Return the [x, y] coordinate for the center point of the cell that contains the specified text.  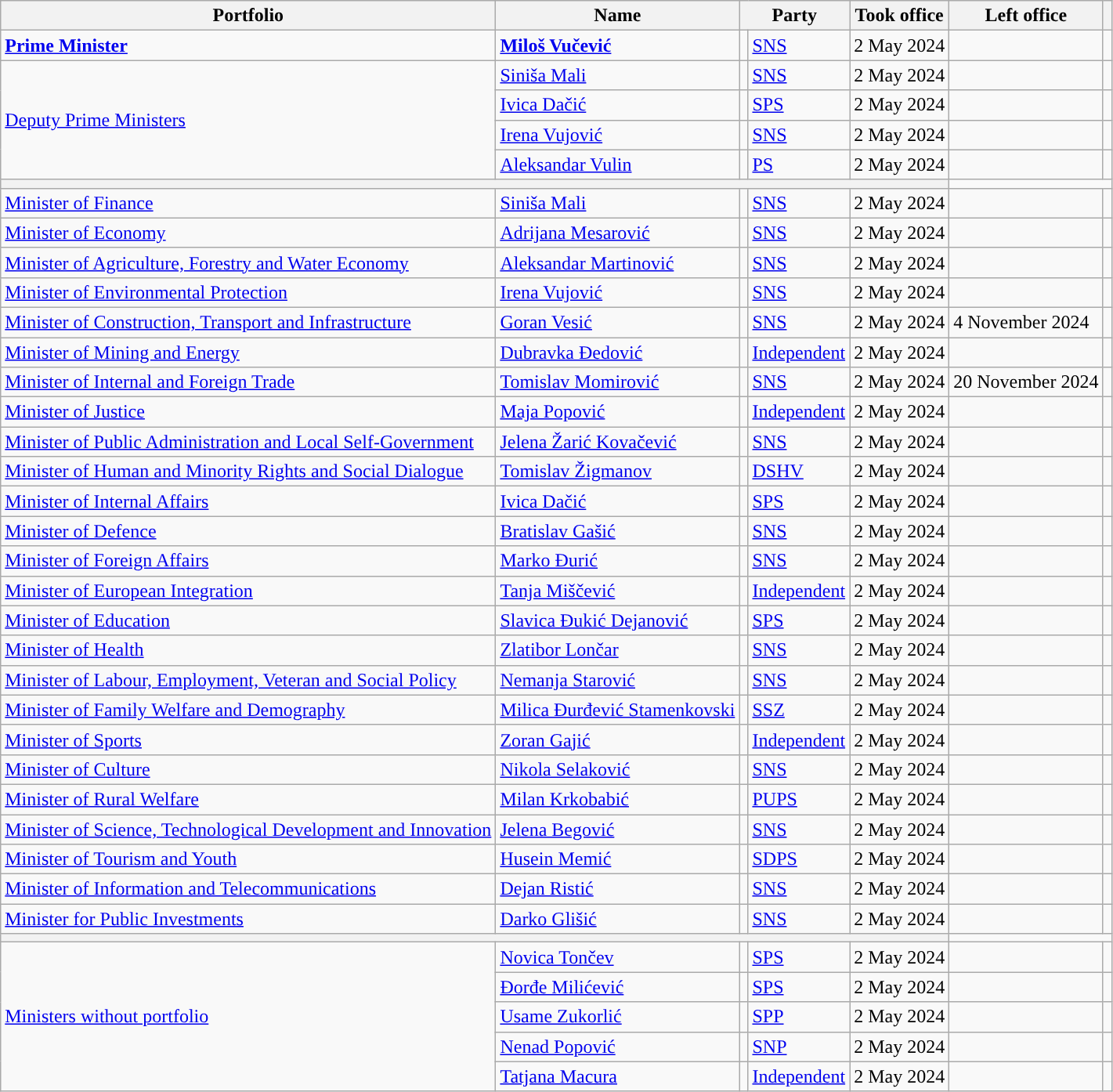
Deputy Prime Ministers [248, 120]
Slavica Đukić Dejanović [617, 620]
Minister of Economy [248, 233]
Minister of Environmental Protection [248, 292]
Minister of Internal and Foreign Trade [248, 382]
Goran Vesić [617, 322]
PUPS [799, 799]
Minister of Rural Welfare [248, 799]
Tomislav Žigmanov [617, 472]
SDPS [799, 859]
Jelena Begović [617, 830]
Minister of Public Administration and Local Self-Government [248, 442]
Adrijana Mesarović [617, 233]
Marko Đurić [617, 561]
Minister of Finance [248, 203]
Minister for Public Investments [248, 919]
Zlatibor Lončar [617, 650]
Minister of Culture [248, 769]
Milan Krkobabić [617, 799]
Husein Memić [617, 859]
Minister of Labour, Employment, Veteran and Social Policy [248, 680]
Prime Minister [248, 45]
Minister of Defence [248, 531]
DSHV [799, 472]
Tomislav Momirović [617, 382]
Minister of Family Welfare and Demography [248, 710]
Jelena Žarić Kovačević [617, 442]
Minister of Information and Telecommunications [248, 889]
Took office [899, 16]
Dejan Ristić [617, 889]
Portfolio [248, 16]
Zoran Gajić [617, 739]
Milica Đurđević Stamenkovski [617, 710]
PS [799, 165]
Minister of European Integration [248, 591]
Minister of Mining and Energy [248, 352]
20 November 2024 [1026, 382]
Minister of Education [248, 620]
Tatjana Macura [617, 1076]
Darko Glišić [617, 919]
Minister of Tourism and Youth [248, 859]
Nemanja Starović [617, 680]
Minister of Foreign Affairs [248, 561]
SNP [799, 1047]
4 November 2024 [1026, 322]
Minister of Internal Affairs [248, 501]
Nenad Popović [617, 1047]
Usame Zukorlić [617, 1017]
Name [617, 16]
Aleksandar Martinović [617, 262]
Tanja Miščević [617, 591]
Đorđe Milićević [617, 987]
SSZ [799, 710]
Novica Tončev [617, 957]
Nikola Selaković [617, 769]
Bratislav Gašić [617, 531]
Miloš Vučević [617, 45]
Minister of Justice [248, 412]
Party [794, 16]
Minister of Agriculture, Forestry and Water Economy [248, 262]
Minister of Human and Minority Rights and Social Dialogue [248, 472]
Ministers without portfolio [248, 1017]
Minister of Health [248, 650]
Left office [1026, 16]
Dubravka Đedović [617, 352]
Maja Popović [617, 412]
Minister of Construction, Transport and Infrastructure [248, 322]
Minister of Science, Technological Development and Innovation [248, 830]
Minister of Sports [248, 739]
SPP [799, 1017]
Aleksandar Vulin [617, 165]
